Identify which cell holds the provided text, then report its (x, y) central coordinate. 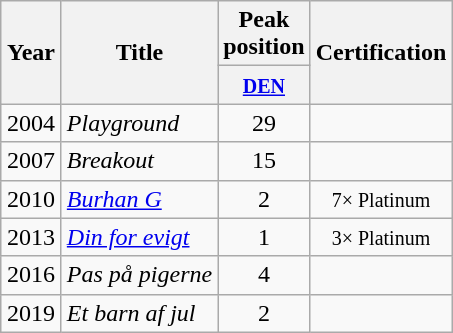
Pas på pigerne (139, 275)
3× Platinum (381, 237)
2019 (32, 313)
Year (32, 52)
Peakposition (264, 34)
15 (264, 161)
Et barn af jul (139, 313)
Title (139, 52)
Playground (139, 123)
7× Platinum (381, 199)
2007 (32, 161)
Certification (381, 52)
4 (264, 275)
Breakout (139, 161)
29 (264, 123)
2016 (32, 275)
DEN (264, 85)
2004 (32, 123)
1 (264, 237)
2010 (32, 199)
Din for evigt (139, 237)
Burhan G (139, 199)
2013 (32, 237)
